Provide the [x, y] coordinate of the cell's center where the given text is located.  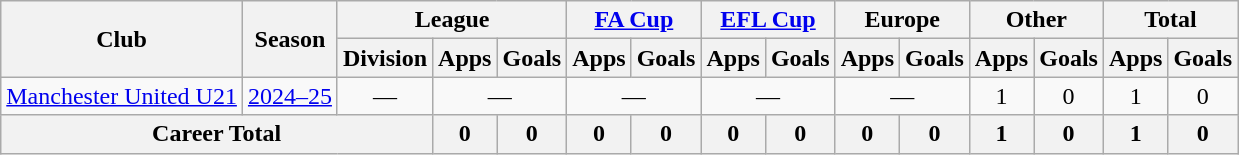
Club [122, 39]
Europe [902, 20]
EFL Cup [768, 20]
FA Cup [634, 20]
Division [384, 58]
Season [290, 39]
Career Total [217, 134]
2024–25 [290, 96]
Total [1170, 20]
League [452, 20]
Other [1036, 20]
Manchester United U21 [122, 96]
